Find where the given text appears and provide that cell's center as (X, Y) coordinate. 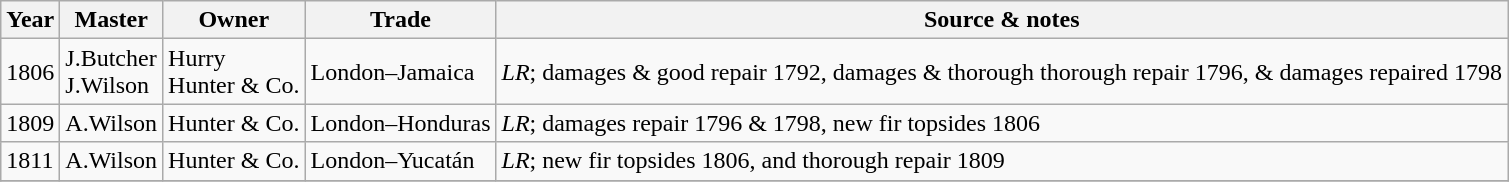
1811 (30, 161)
LR; damages repair 1796 & 1798, new fir topsides 1806 (1002, 123)
HurryHunter & Co. (234, 72)
London–Jamaica (400, 72)
1806 (30, 72)
London–Honduras (400, 123)
LR; damages & good repair 1792, damages & thorough thorough repair 1796, & damages repaired 1798 (1002, 72)
Year (30, 20)
London–Yucatán (400, 161)
LR; new fir topsides 1806, and thorough repair 1809 (1002, 161)
Owner (234, 20)
Master (112, 20)
1809 (30, 123)
J.ButcherJ.Wilson (112, 72)
Trade (400, 20)
Source & notes (1002, 20)
